Identify which cell holds the provided text, then report its (x, y) central coordinate. 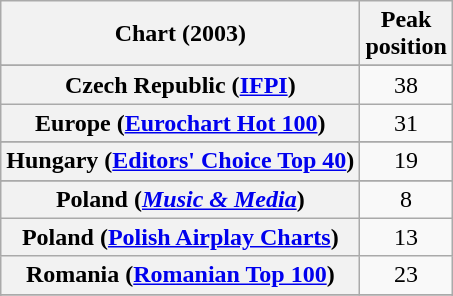
Poland (Polish Airplay Charts) (180, 237)
Europe (Eurochart Hot 100) (180, 123)
Czech Republic (IFPI) (180, 85)
13 (406, 237)
31 (406, 123)
8 (406, 199)
38 (406, 85)
Romania (Romanian Top 100) (180, 275)
Poland (Music & Media) (180, 199)
Peakposition (406, 34)
23 (406, 275)
Hungary (Editors' Choice Top 40) (180, 161)
19 (406, 161)
Chart (2003) (180, 34)
